Identify which cell holds the provided text, then report its (x, y) central coordinate. 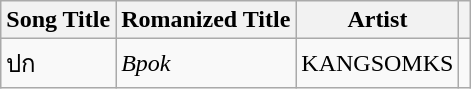
Bpok (206, 64)
Romanized Title (206, 20)
Artist (378, 20)
KANGSOMKS (378, 64)
Song Title (58, 20)
ปก (58, 64)
